Return (X, Y) of the center of cell containing provided text 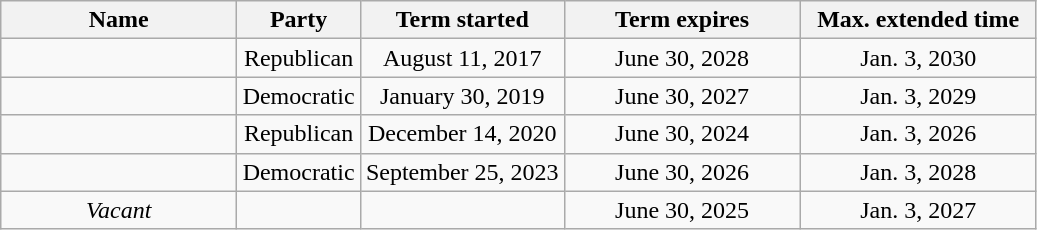
Jan. 3, 2030 (918, 58)
June 30, 2024 (682, 134)
Party (299, 20)
June 30, 2025 (682, 210)
Jan. 3, 2027 (918, 210)
Term expires (682, 20)
December 14, 2020 (462, 134)
January 30, 2019 (462, 96)
Term started (462, 20)
June 30, 2026 (682, 172)
Jan. 3, 2028 (918, 172)
Vacant (119, 210)
Name (119, 20)
June 30, 2028 (682, 58)
August 11, 2017 (462, 58)
September 25, 2023 (462, 172)
Jan. 3, 2029 (918, 96)
Max. extended time (918, 20)
Jan. 3, 2026 (918, 134)
June 30, 2027 (682, 96)
